Capture the cell that displays the provided text and extract its (X, Y) central coordinate. 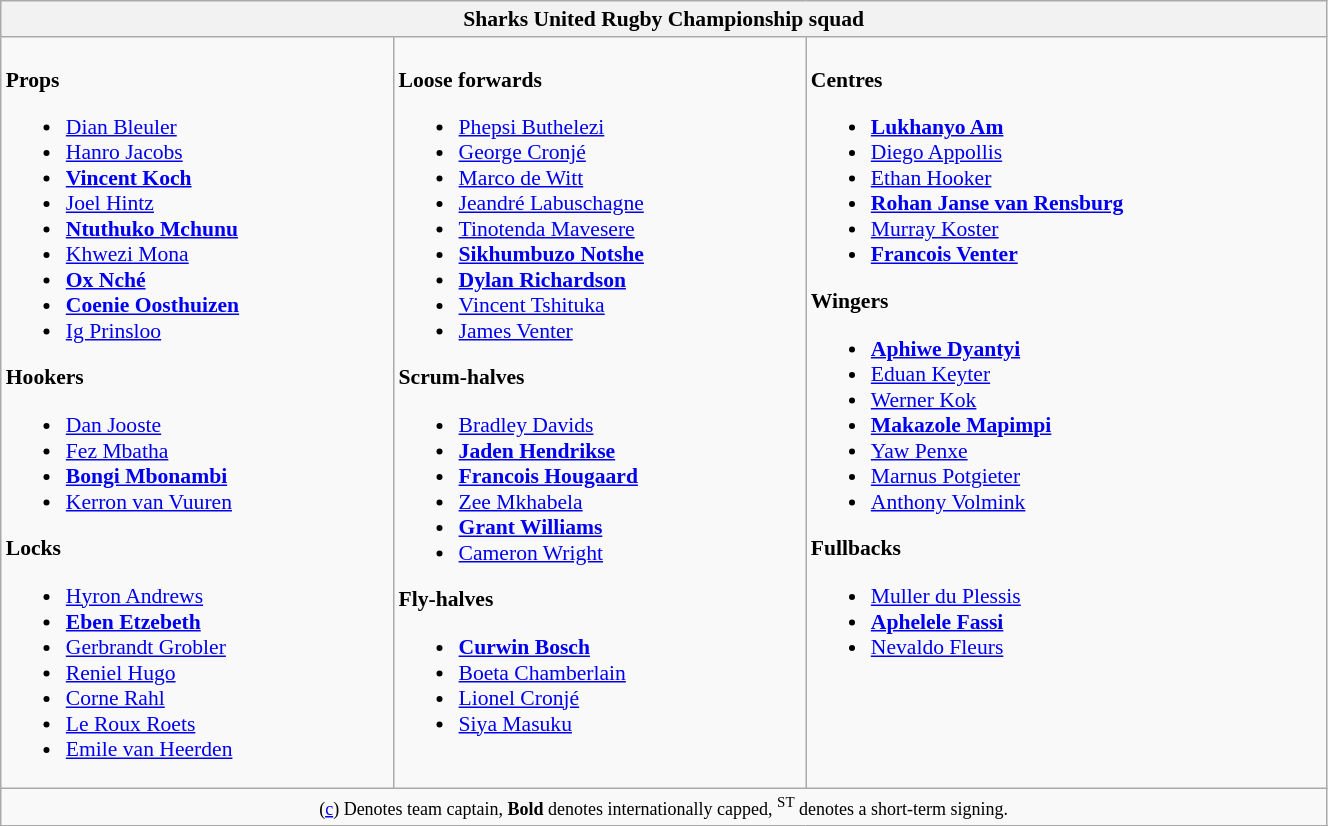
Sharks United Rugby Championship squad (664, 19)
(c) Denotes team captain, Bold denotes internationally capped, ST denotes a short-term signing. (664, 806)
